Pinpoint the cell where the given text exists, returning its (x, y) midpoint coordinate. 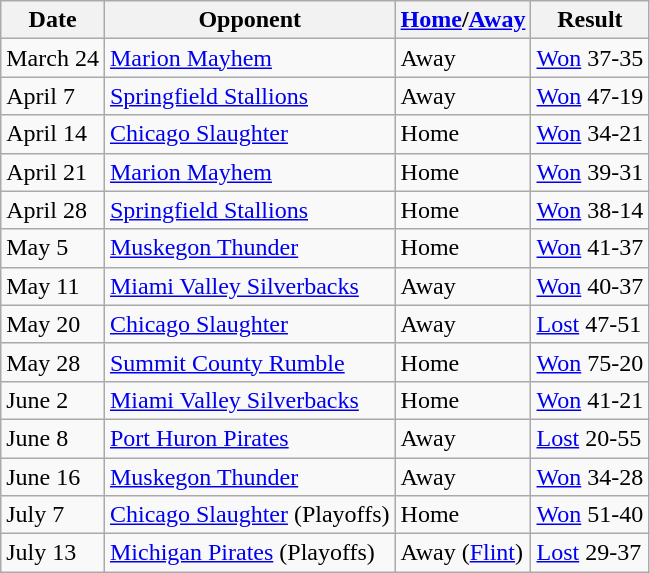
May 11 (53, 286)
June 2 (53, 400)
June 8 (53, 438)
Won 41-37 (590, 248)
May 28 (53, 362)
May 5 (53, 248)
April 14 (53, 134)
Won 75-20 (590, 362)
Home/Away (463, 20)
Won 34-21 (590, 134)
Away (Flint) (463, 553)
Lost 47-51 (590, 324)
April 21 (53, 172)
Won 38-14 (590, 210)
Opponent (250, 20)
Date (53, 20)
April 7 (53, 96)
July 7 (53, 515)
Port Huron Pirates (250, 438)
Won 47-19 (590, 96)
June 16 (53, 477)
April 28 (53, 210)
Summit County Rumble (250, 362)
Won 34-28 (590, 477)
Lost 29-37 (590, 553)
Lost 20-55 (590, 438)
March 24 (53, 58)
July 13 (53, 553)
Chicago Slaughter (Playoffs) (250, 515)
Michigan Pirates (Playoffs) (250, 553)
Won 39-31 (590, 172)
Won 37-35 (590, 58)
Won 40-37 (590, 286)
Won 41-21 (590, 400)
May 20 (53, 324)
Result (590, 20)
Won 51-40 (590, 515)
